Capture the cell that displays the provided text and extract its (x, y) central coordinate. 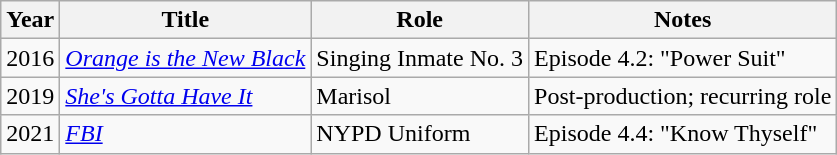
Post-production; recurring role (683, 96)
2016 (30, 58)
Year (30, 20)
She's Gotta Have It (186, 96)
Singing Inmate No. 3 (420, 58)
Episode 4.2: "Power Suit" (683, 58)
Orange is the New Black (186, 58)
Notes (683, 20)
Episode 4.4: "Know Thyself" (683, 134)
Role (420, 20)
Marisol (420, 96)
NYPD Uniform (420, 134)
2021 (30, 134)
2019 (30, 96)
FBI (186, 134)
Title (186, 20)
